Scan for the cell matching the given text and deliver its (x, y) coordinate at center. 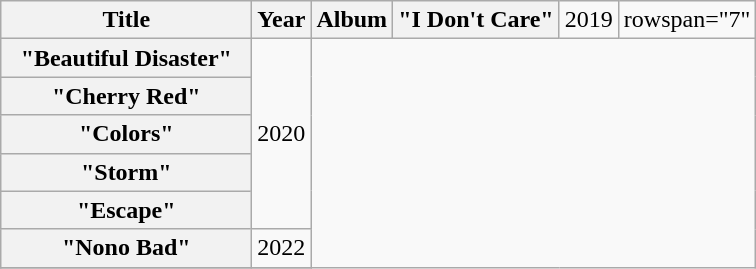
"Nono Bad" (126, 248)
2020 (282, 134)
"Beautiful Disaster" (126, 58)
"Escape" (126, 210)
"Cherry Red" (126, 96)
2022 (282, 248)
Album (352, 20)
Year (282, 20)
2019 (588, 20)
"I Don't Care" (476, 20)
rowspan="7" (687, 20)
"Storm" (126, 172)
"Colors" (126, 134)
Title (126, 20)
